Return (X, Y) of the center of cell containing provided text 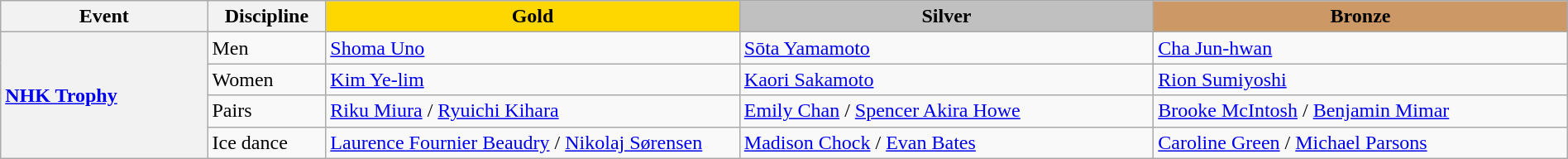
Ice dance (266, 142)
NHK Trophy (104, 95)
Brooke McIntosh / Benjamin Mimar (1360, 111)
Men (266, 48)
Riku Miura / Ryuichi Kihara (533, 111)
Kim Ye-lim (533, 79)
Discipline (266, 17)
Shoma Uno (533, 48)
Gold (533, 17)
Bronze (1360, 17)
Event (104, 17)
Women (266, 79)
Caroline Green / Michael Parsons (1360, 142)
Madison Chock / Evan Bates (946, 142)
Laurence Fournier Beaudry / Nikolaj Sørensen (533, 142)
Rion Sumiyoshi (1360, 79)
Cha Jun-hwan (1360, 48)
Kaori Sakamoto (946, 79)
Emily Chan / Spencer Akira Howe (946, 111)
Silver (946, 17)
Sōta Yamamoto (946, 48)
Pairs (266, 111)
